Return [X, Y] of the center of cell containing provided text 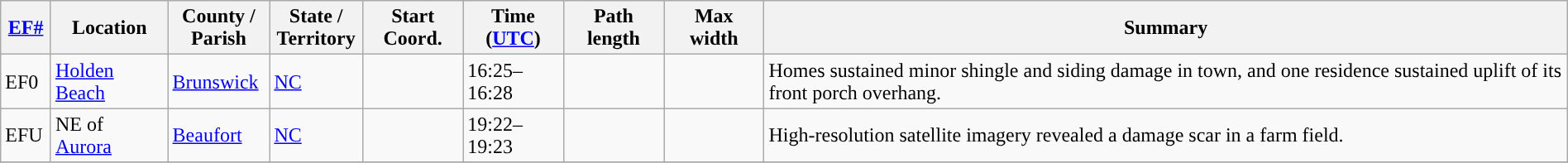
NE of Aurora [109, 136]
16:25–16:28 [513, 81]
EF# [26, 28]
19:22–19:23 [513, 136]
Path length [614, 28]
Time (UTC) [513, 28]
EF0 [26, 81]
Brunswick [218, 81]
County / Parish [218, 28]
Beaufort [218, 136]
Max width [715, 28]
State / Territory [316, 28]
Location [109, 28]
Homes sustained minor shingle and siding damage in town, and one residence sustained uplift of its front porch overhang. [1166, 81]
Start Coord. [412, 28]
Summary [1166, 28]
Holden Beach [109, 81]
EFU [26, 136]
High-resolution satellite imagery revealed a damage scar in a farm field. [1166, 136]
